From the cell containing the given text, extract its center point as [x, y] coordinate. 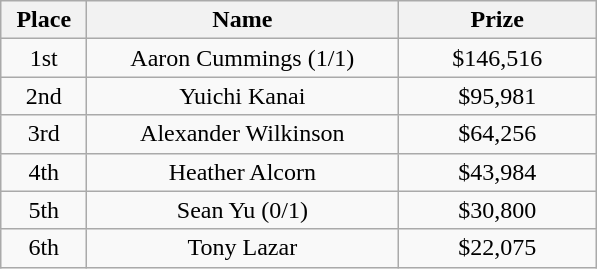
Aaron Cummings (1/1) [242, 58]
5th [44, 210]
Place [44, 20]
$22,075 [498, 248]
$30,800 [498, 210]
Alexander Wilkinson [242, 134]
6th [44, 248]
$43,984 [498, 172]
$95,981 [498, 96]
$64,256 [498, 134]
4th [44, 172]
2nd [44, 96]
3rd [44, 134]
Name [242, 20]
$146,516 [498, 58]
Sean Yu (0/1) [242, 210]
1st [44, 58]
Yuichi Kanai [242, 96]
Prize [498, 20]
Heather Alcorn [242, 172]
Tony Lazar [242, 248]
